Pinpoint the cell where the given text exists, returning its [x, y] midpoint coordinate. 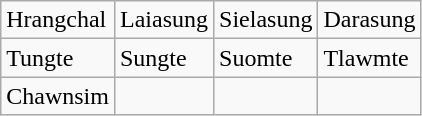
Chawnsim [58, 96]
Sungte [164, 58]
Tlawmte [370, 58]
Hrangchal [58, 20]
Laiasung [164, 20]
Tungte [58, 58]
Suomte [266, 58]
Darasung [370, 20]
Sielasung [266, 20]
